Find where the given text appears and provide that cell's center as [x, y] coordinate. 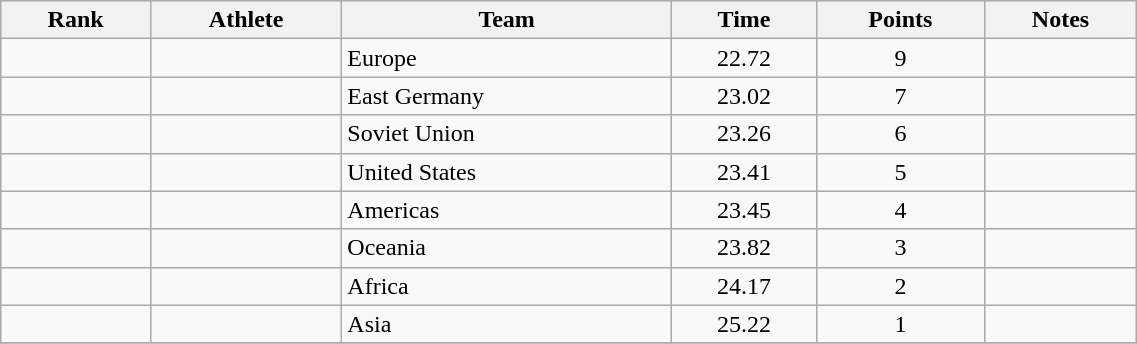
Rank [76, 20]
1 [901, 324]
Soviet Union [507, 134]
2 [901, 286]
23.82 [744, 248]
4 [901, 210]
7 [901, 96]
Americas [507, 210]
Notes [1060, 20]
23.26 [744, 134]
Africa [507, 286]
6 [901, 134]
24.17 [744, 286]
Europe [507, 58]
23.41 [744, 172]
Athlete [246, 20]
Oceania [507, 248]
United States [507, 172]
22.72 [744, 58]
East Germany [507, 96]
5 [901, 172]
Team [507, 20]
23.02 [744, 96]
3 [901, 248]
Time [744, 20]
23.45 [744, 210]
25.22 [744, 324]
Points [901, 20]
Asia [507, 324]
9 [901, 58]
